Determine the (x, y) coordinate at the center of the cell enclosing the given text.  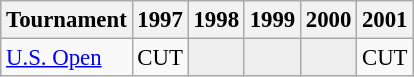
1997 (160, 20)
Tournament (66, 20)
U.S. Open (66, 58)
1998 (216, 20)
2000 (328, 20)
1999 (272, 20)
2001 (385, 20)
